Determine the (X, Y) coordinate at the center of the cell enclosing the given text.  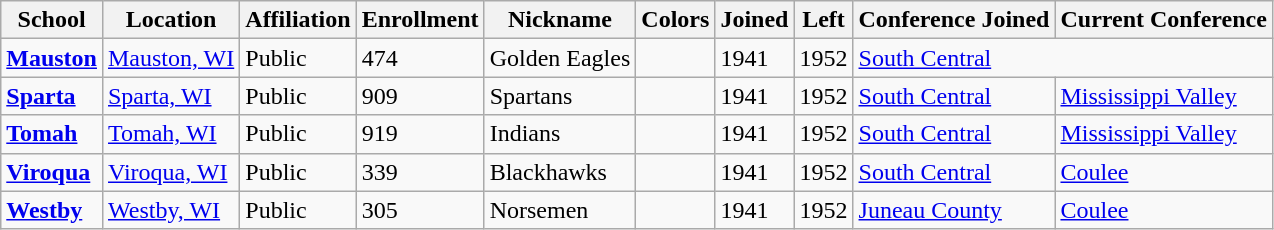
Golden Eagles (560, 58)
Mauston (52, 58)
Indians (560, 134)
School (52, 20)
Tomah (52, 134)
Current Conference (1164, 20)
Viroqua, WI (170, 172)
Tomah, WI (170, 134)
Juneau County (954, 210)
Affiliation (298, 20)
Westby (52, 210)
474 (420, 58)
Nickname (560, 20)
Westby, WI (170, 210)
Enrollment (420, 20)
339 (420, 172)
Left (824, 20)
Colors (676, 20)
Joined (754, 20)
Conference Joined (954, 20)
909 (420, 96)
Norsemen (560, 210)
Viroqua (52, 172)
919 (420, 134)
305 (420, 210)
Blackhawks (560, 172)
Mauston, WI (170, 58)
Location (170, 20)
Sparta (52, 96)
Sparta, WI (170, 96)
Spartans (560, 96)
